Capture the cell that displays the provided text and extract its (x, y) central coordinate. 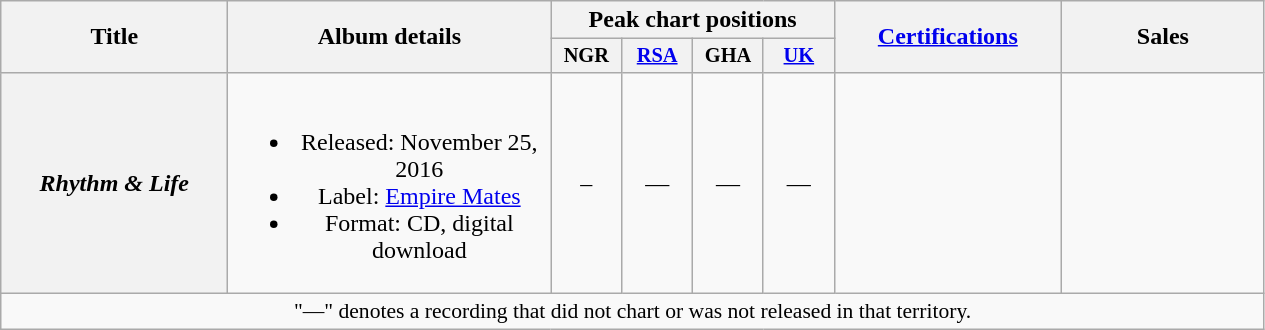
Album details (390, 37)
GHA (728, 56)
Title (114, 37)
NGR (586, 56)
Rhythm & Life (114, 182)
Sales (1162, 37)
– (586, 182)
Released: November 25, 2016Label: Empire MatesFormat: CD, digital download (390, 182)
"—" denotes a recording that did not chart or was not released in that territory. (633, 312)
Peak chart positions (692, 20)
RSA (658, 56)
Certifications (948, 37)
UK (798, 56)
